Detect which cell encompasses the target text, then output its [x, y] center coordinate. 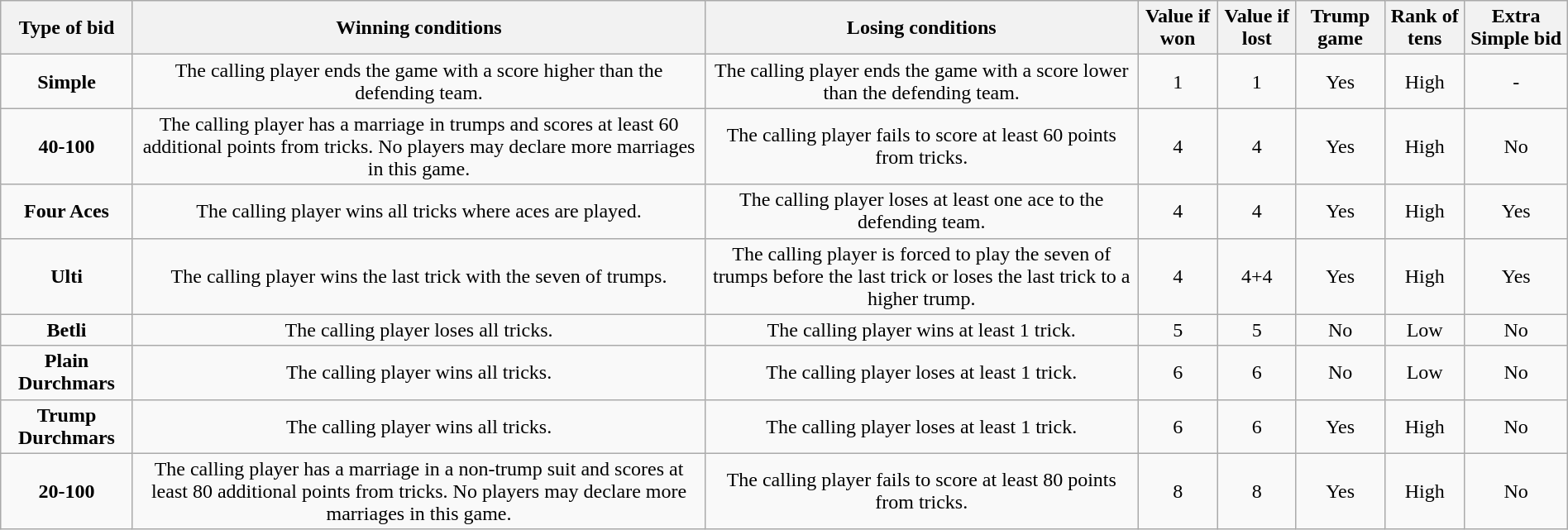
Extra Simple bid [1516, 28]
Ulti [66, 276]
4+4 [1257, 276]
- [1516, 81]
The calling player loses at least one ace to the defending team. [921, 212]
Losing conditions [921, 28]
The calling player wins at least 1 trick. [921, 330]
Value if lost [1257, 28]
Trump game [1340, 28]
The calling player fails to score at least 80 points from tricks. [921, 491]
The calling player wins the last trick with the seven of trumps. [418, 276]
The calling player has a marriage in trumps and scores at least 60 additional points from tricks. No players may declare more marriages in this game. [418, 146]
Trump Durchmars [66, 427]
The calling player loses all tricks. [418, 330]
Winning conditions [418, 28]
The calling player wins all tricks where aces are played. [418, 212]
Rank of tens [1424, 28]
Plain Durchmars [66, 372]
40-100 [66, 146]
Value if won [1178, 28]
The calling player is forced to play the seven of trumps before the last trick or loses the last trick to a higher trump. [921, 276]
Type of bid [66, 28]
The calling player fails to score at least 60 points from tricks. [921, 146]
Simple [66, 81]
20-100 [66, 491]
Betli [66, 330]
The calling player ends the game with a score lower than the defending team. [921, 81]
Four Aces [66, 212]
The calling player ends the game with a score higher than the defending team. [418, 81]
